Scan for the cell matching the given text and deliver its [X, Y] coordinate at center. 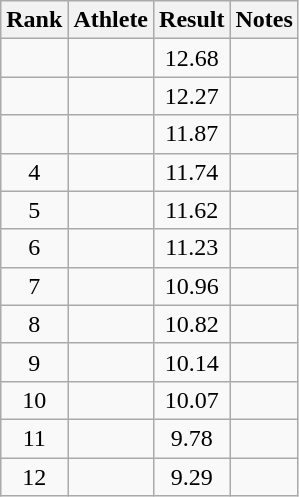
Notes [264, 20]
7 [34, 286]
11 [34, 438]
9.29 [192, 477]
11.23 [192, 248]
Rank [34, 20]
8 [34, 324]
10.96 [192, 286]
Athlete [111, 20]
11.87 [192, 134]
10.82 [192, 324]
10.07 [192, 400]
10 [34, 400]
10.14 [192, 362]
11.62 [192, 210]
12 [34, 477]
5 [34, 210]
9.78 [192, 438]
12.27 [192, 96]
4 [34, 172]
11.74 [192, 172]
9 [34, 362]
Result [192, 20]
12.68 [192, 58]
6 [34, 248]
